For the text-containing cell, return its midpoint in [x, y] coordinate format. 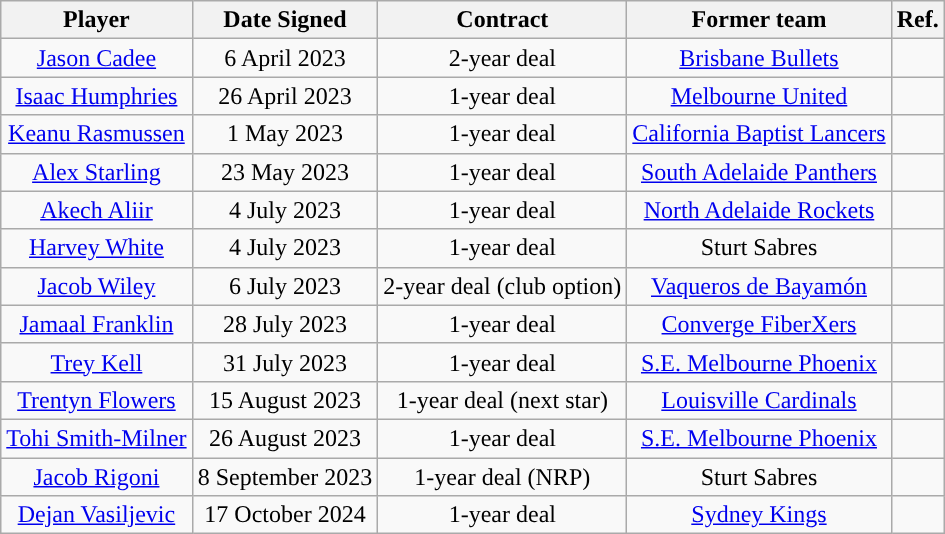
Trentyn Flowers [96, 400]
California Baptist Lancers [759, 134]
Akech Aliir [96, 210]
Player [96, 20]
1 May 2023 [285, 134]
Converge FiberXers [759, 324]
Brisbane Bullets [759, 58]
Jacob Wiley [96, 286]
Harvey White [96, 248]
Jason Cadee [96, 58]
8 September 2023 [285, 477]
28 July 2023 [285, 324]
Jamaal Franklin [96, 324]
Vaqueros de Bayamón [759, 286]
Isaac Humphries [96, 96]
Ref. [918, 20]
South Adelaide Panthers [759, 172]
North Adelaide Rockets [759, 210]
26 August 2023 [285, 438]
15 August 2023 [285, 400]
1-year deal (next star) [502, 400]
Date Signed [285, 20]
1-year deal (NRP) [502, 477]
Tohi Smith-Milner [96, 438]
Contract [502, 20]
6 July 2023 [285, 286]
Louisville Cardinals [759, 400]
Trey Kell [96, 362]
26 April 2023 [285, 96]
Dejan Vasiljevic [96, 515]
6 April 2023 [285, 58]
2-year deal [502, 58]
23 May 2023 [285, 172]
Keanu Rasmussen [96, 134]
Jacob Rigoni [96, 477]
Alex Starling [96, 172]
Melbourne United [759, 96]
31 July 2023 [285, 362]
2-year deal (club option) [502, 286]
Sydney Kings [759, 515]
17 October 2024 [285, 515]
Former team [759, 20]
